Provide the (x, y) coordinate of the cell's center where the given text is located.  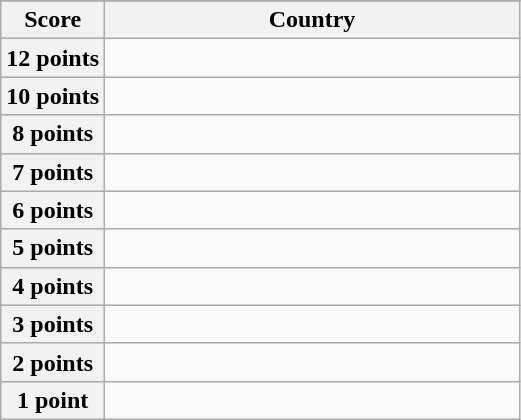
12 points (53, 58)
10 points (53, 96)
Country (312, 20)
1 point (53, 400)
3 points (53, 324)
2 points (53, 362)
Score (53, 20)
7 points (53, 172)
5 points (53, 248)
6 points (53, 210)
4 points (53, 286)
8 points (53, 134)
